Identify which cell holds the provided text, then report its [x, y] central coordinate. 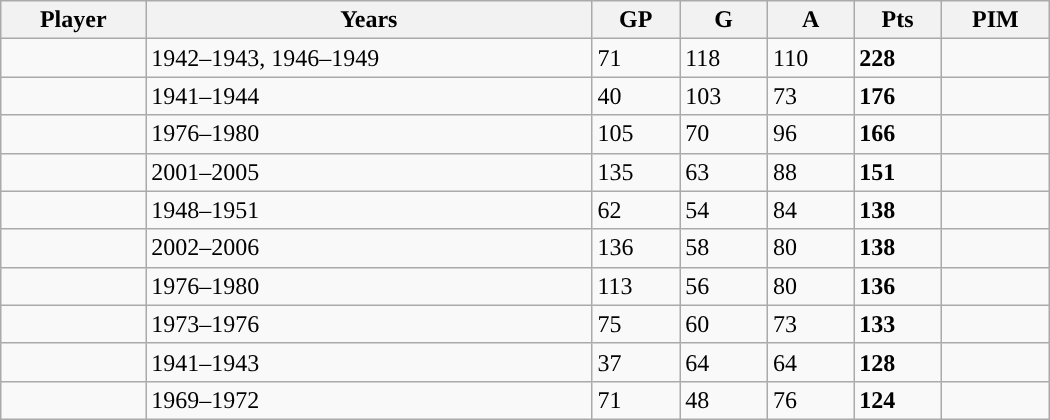
75 [636, 324]
88 [811, 172]
110 [811, 58]
Years [369, 20]
PIM [995, 20]
1973–1976 [369, 324]
60 [724, 324]
37 [636, 362]
1948–1951 [369, 210]
54 [724, 210]
151 [898, 172]
118 [724, 58]
166 [898, 134]
1941–1944 [369, 96]
Player [74, 20]
48 [724, 400]
40 [636, 96]
133 [898, 324]
GP [636, 20]
1969–1972 [369, 400]
176 [898, 96]
84 [811, 210]
58 [724, 248]
G [724, 20]
128 [898, 362]
56 [724, 286]
76 [811, 400]
2001–2005 [369, 172]
1942–1943, 1946–1949 [369, 58]
113 [636, 286]
228 [898, 58]
Pts [898, 20]
124 [898, 400]
1941–1943 [369, 362]
62 [636, 210]
70 [724, 134]
103 [724, 96]
105 [636, 134]
135 [636, 172]
2002–2006 [369, 248]
63 [724, 172]
96 [811, 134]
A [811, 20]
